Detect which cell encompasses the target text, then output its (x, y) center coordinate. 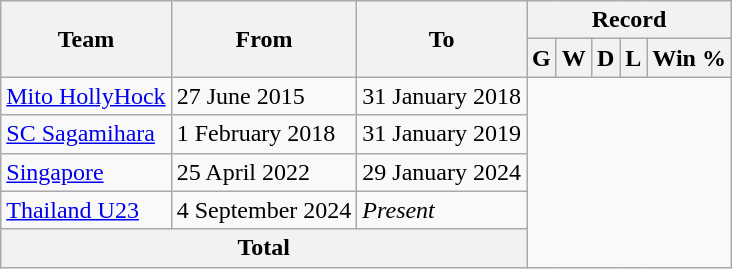
To (442, 39)
31 January 2018 (442, 96)
From (264, 39)
L (634, 58)
W (574, 58)
SC Sagamihara (86, 134)
Team (86, 39)
Record (630, 20)
Thailand U23 (86, 210)
27 June 2015 (264, 96)
G (542, 58)
Mito HollyHock (86, 96)
25 April 2022 (264, 172)
1 February 2018 (264, 134)
Singapore (86, 172)
29 January 2024 (442, 172)
31 January 2019 (442, 134)
4 September 2024 (264, 210)
Win % (690, 58)
Total (264, 248)
Present (442, 210)
D (605, 58)
